Output the (X, Y) coordinate of the center of the cell containing the given text.  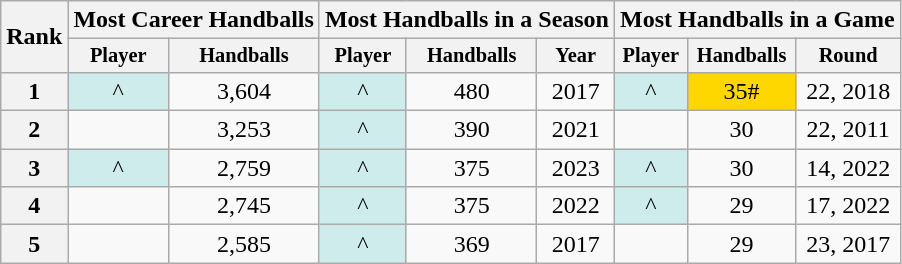
Most Handballs in a Game (758, 20)
Most Career Handballs (194, 20)
2,745 (244, 206)
2 (34, 130)
3,604 (244, 91)
2,585 (244, 244)
Rank (34, 37)
Year (576, 56)
2,759 (244, 168)
Most Handballs in a Season (466, 20)
369 (471, 244)
Round (848, 56)
3 (34, 168)
22, 2011 (848, 130)
2022 (576, 206)
1 (34, 91)
2023 (576, 168)
390 (471, 130)
5 (34, 244)
35# (742, 91)
23, 2017 (848, 244)
480 (471, 91)
3,253 (244, 130)
17, 2022 (848, 206)
22, 2018 (848, 91)
14, 2022 (848, 168)
2021 (576, 130)
4 (34, 206)
